Capture the cell that displays the provided text and extract its (x, y) central coordinate. 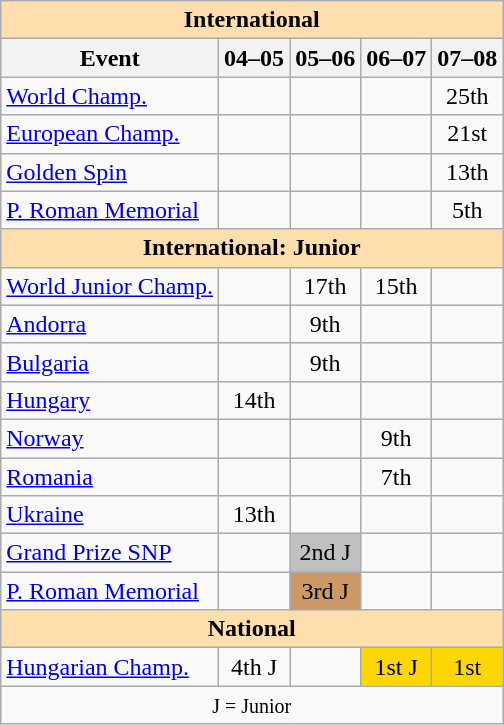
Ukraine (110, 515)
Romania (110, 477)
04–05 (254, 58)
European Champ. (110, 134)
05–06 (326, 58)
Norway (110, 438)
07–08 (468, 58)
Hungary (110, 400)
International (252, 20)
Andorra (110, 324)
17th (326, 286)
15th (396, 286)
International: Junior (252, 248)
World Junior Champ. (110, 286)
J = Junior (252, 705)
Grand Prize SNP (110, 553)
Bulgaria (110, 362)
National (252, 629)
Hungarian Champ. (110, 667)
3rd J (326, 591)
Golden Spin (110, 172)
2nd J (326, 553)
25th (468, 96)
7th (396, 477)
1st (468, 667)
1st J (396, 667)
4th J (254, 667)
World Champ. (110, 96)
06–07 (396, 58)
14th (254, 400)
5th (468, 210)
Event (110, 58)
21st (468, 134)
